Locate the cell with the specified text and output its (x, y) center coordinate. 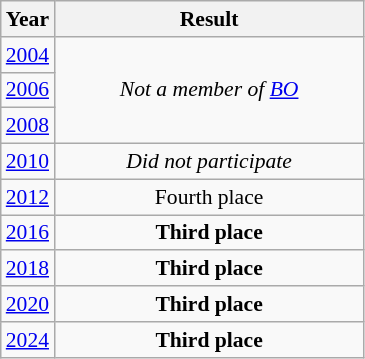
2006 (28, 90)
2020 (28, 304)
2018 (28, 269)
2012 (28, 197)
2004 (28, 55)
2024 (28, 340)
2008 (28, 126)
Year (28, 19)
Fourth place (209, 197)
Result (209, 19)
2016 (28, 233)
Did not participate (209, 162)
Not a member of BO (209, 90)
2010 (28, 162)
